Pinpoint the cell where the given text exists, returning its (X, Y) midpoint coordinate. 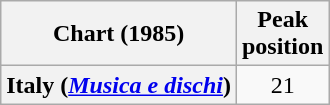
Peakposition (282, 34)
Chart (1985) (119, 34)
Italy (Musica e dischi) (119, 85)
21 (282, 85)
